Capture the cell that displays the provided text and extract its (X, Y) central coordinate. 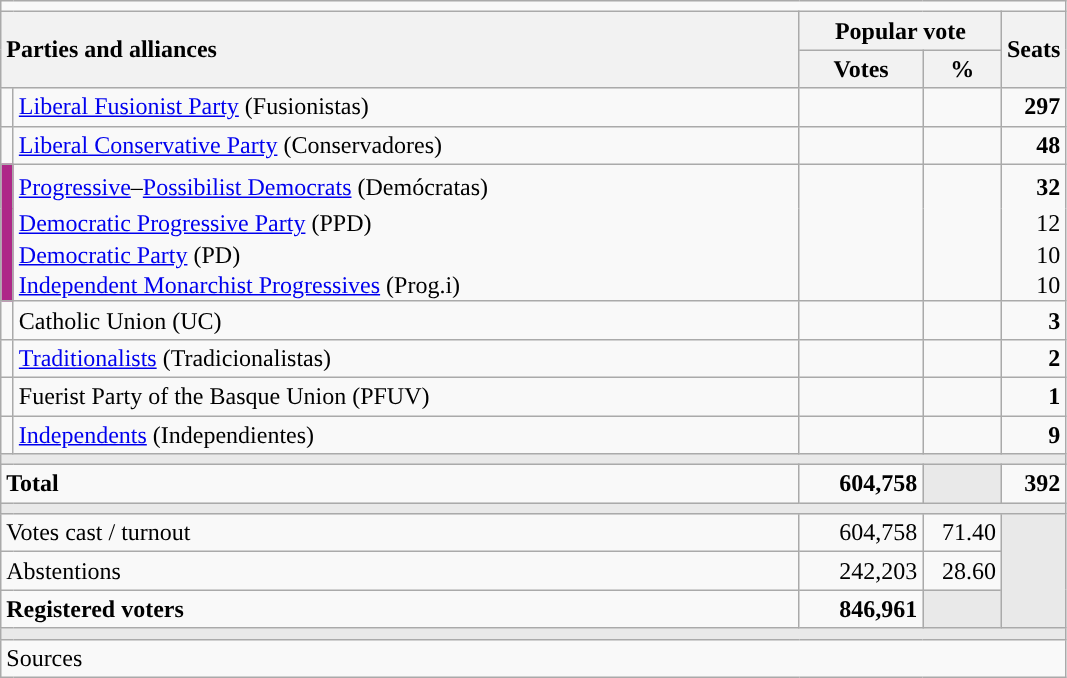
Fuerist Party of the Basque Union (PFUV) (406, 396)
3 (1033, 320)
392 (1033, 484)
Liberal Conservative Party (Conservadores) (406, 145)
9 (1033, 435)
Democratic Progressive Party (PPD) (406, 224)
242,203 (861, 571)
Liberal Fusionist Party (Fusionistas) (406, 107)
Abstentions (400, 571)
71.40 (962, 533)
Democratic Party (PD) (406, 254)
Popular vote (900, 31)
Catholic Union (UC) (406, 320)
% (962, 69)
48 (1033, 145)
28.60 (962, 571)
297 (1033, 107)
1 (1033, 396)
Parties and alliances (400, 50)
Traditionalists (Tradicionalistas) (406, 358)
Progressive–Possibilist Democrats (Demócratas) (406, 186)
Total (400, 484)
846,961 (861, 609)
Votes (861, 69)
32 (1033, 186)
Independent Monarchist Progressives (Prog.i) (406, 286)
2 (1033, 358)
Seats (1033, 50)
Votes cast / turnout (400, 533)
Registered voters (400, 609)
Sources (534, 658)
Independents (Independientes) (406, 435)
12 (1033, 224)
